For the text-containing cell, return its midpoint in (x, y) coordinate format. 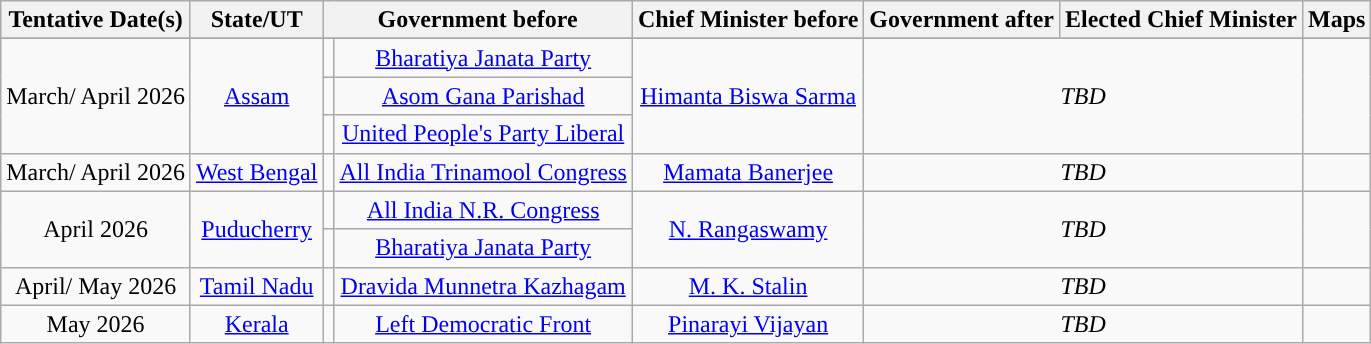
All India N.R. Congress (483, 210)
Kerala (256, 324)
Asom Gana Parishad (483, 96)
All India Trinamool Congress (483, 172)
N. Rangaswamy (748, 229)
April/ May 2026 (96, 286)
United People's Party Liberal (483, 134)
West Bengal (256, 172)
Pinarayi Vijayan (748, 324)
Assam (256, 96)
Tamil Nadu (256, 286)
Dravida Munnetra Kazhagam (483, 286)
Government before (478, 20)
Government after (962, 20)
State/UT (256, 20)
Chief Minister before (748, 20)
Elected Chief Minister (1180, 20)
Left Democratic Front (483, 324)
M. K. Stalin (748, 286)
Himanta Biswa Sarma (748, 96)
Maps (1336, 20)
May 2026 (96, 324)
April 2026 (96, 229)
Puducherry (256, 229)
Mamata Banerjee (748, 172)
Tentative Date(s) (96, 20)
